Pinpoint the cell where the given text exists, returning its [x, y] midpoint coordinate. 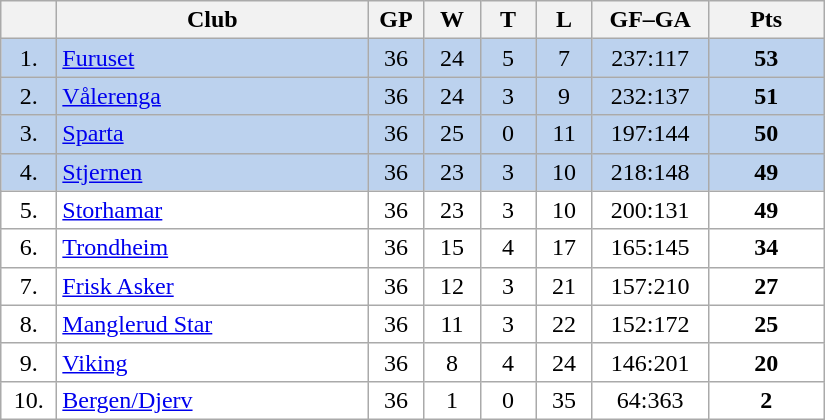
Storhamar [212, 210]
Furuset [212, 58]
2 [766, 400]
8. [29, 324]
27 [766, 286]
T [508, 20]
165:145 [650, 248]
2. [29, 96]
GP [396, 20]
GF–GA [650, 20]
152:172 [650, 324]
17 [564, 248]
Viking [212, 362]
15 [452, 248]
237:117 [650, 58]
232:137 [650, 96]
Club [212, 20]
34 [766, 248]
Manglerud Star [212, 324]
W [452, 20]
5. [29, 210]
Vålerenga [212, 96]
51 [766, 96]
12 [452, 286]
7. [29, 286]
Stjernen [212, 172]
9. [29, 362]
Frisk Asker [212, 286]
1. [29, 58]
Sparta [212, 134]
5 [508, 58]
157:210 [650, 286]
Bergen/Djerv [212, 400]
10. [29, 400]
7 [564, 58]
9 [564, 96]
4. [29, 172]
53 [766, 58]
50 [766, 134]
Trondheim [212, 248]
1 [452, 400]
20 [766, 362]
200:131 [650, 210]
218:148 [650, 172]
35 [564, 400]
Pts [766, 20]
146:201 [650, 362]
6. [29, 248]
64:363 [650, 400]
3. [29, 134]
L [564, 20]
8 [452, 362]
21 [564, 286]
22 [564, 324]
197:144 [650, 134]
